Return [X, Y] of the center of cell containing provided text 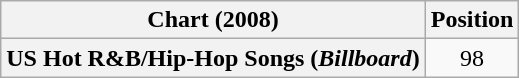
Chart (2008) [213, 20]
Position [472, 20]
US Hot R&B/Hip-Hop Songs (Billboard) [213, 58]
98 [472, 58]
